Output the [x, y] coordinate of the center of the cell containing the given text.  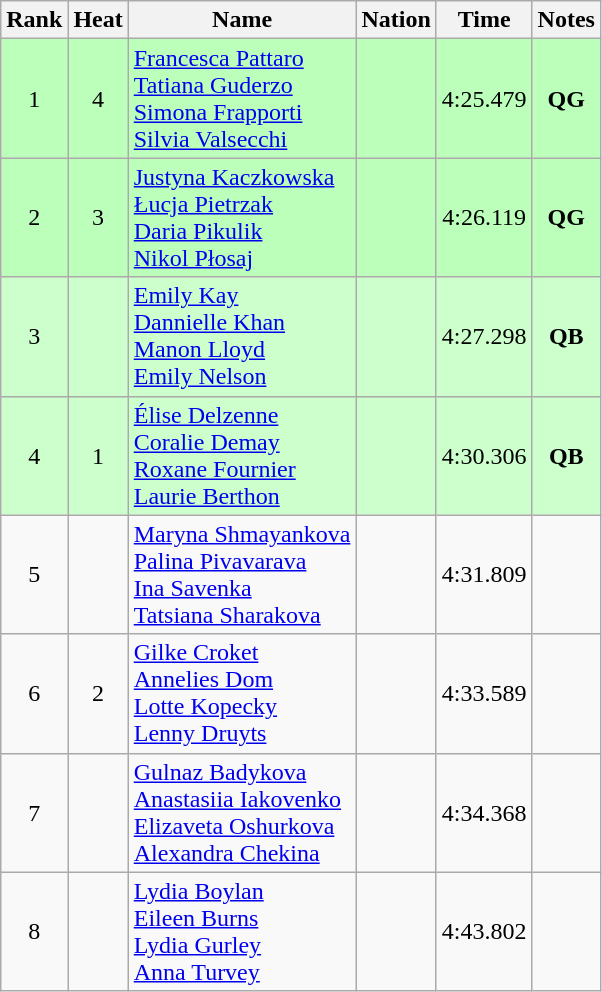
7 [34, 812]
4:34.368 [484, 812]
6 [34, 694]
Time [484, 20]
Francesca PattaroTatiana GuderzoSimona FrapportiSilvia Valsecchi [242, 98]
4:43.802 [484, 932]
4:27.298 [484, 336]
8 [34, 932]
Heat [98, 20]
Name [242, 20]
Nation [396, 20]
Maryna ShmayankovaPalina PivavaravaIna SavenkaTatsiana Sharakova [242, 574]
4:30.306 [484, 456]
Justyna KaczkowskaŁucja PietrzakDaria PikulikNikol Płosaj [242, 218]
4:31.809 [484, 574]
Rank [34, 20]
Gulnaz BadykovaAnastasiia IakovenkoElizaveta OshurkovaAlexandra Chekina [242, 812]
Gilke CroketAnnelies DomLotte KopeckyLenny Druyts [242, 694]
4:25.479 [484, 98]
Élise DelzenneCoralie DemayRoxane FournierLaurie Berthon [242, 456]
Notes [566, 20]
Lydia BoylanEileen BurnsLydia GurleyAnna Turvey [242, 932]
5 [34, 574]
4:33.589 [484, 694]
4:26.119 [484, 218]
Emily KayDannielle KhanManon LloydEmily Nelson [242, 336]
